Output the [x, y] coordinate of the center of the cell containing the given text.  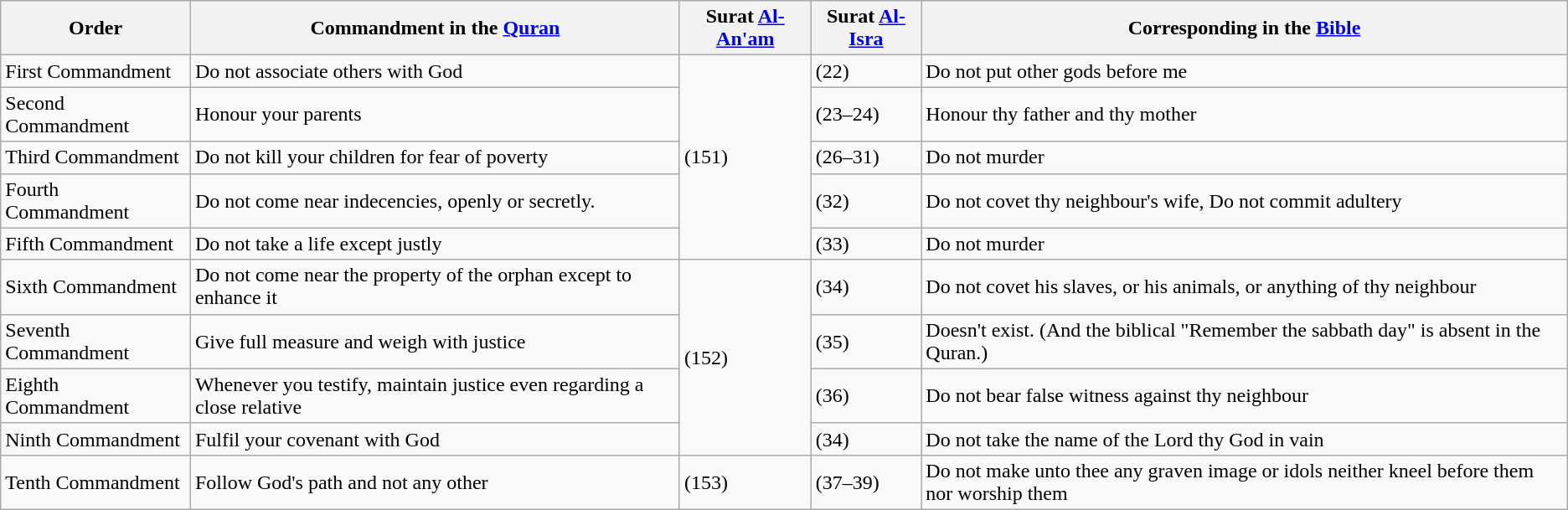
Give full measure and weigh with justice [435, 342]
Do not covet thy neighbour's wife, Do not commit adultery [1245, 201]
Order [95, 28]
Do not associate others with God [435, 71]
Fulfil your covenant with God [435, 439]
Second Commandment [95, 114]
Do not take a life except justly [435, 244]
Ninth Commandment [95, 439]
Follow God's path and not any other [435, 482]
Commandment in the Quran [435, 28]
Do not bear false witness against thy neighbour [1245, 395]
Fifth Commandment [95, 244]
First Commandment [95, 71]
(37–39) [866, 482]
Honour your parents [435, 114]
Eighth Commandment [95, 395]
Do not put other gods before me [1245, 71]
Do not covet his slaves, or his animals, or anything of thy neighbour [1245, 286]
Do not come near indecencies, openly or secretly. [435, 201]
Surat Al-Isra [866, 28]
Doesn't exist. (And the biblical "Remember the sabbath day" is absent in the Quran.) [1245, 342]
Seventh Commandment [95, 342]
(23–24) [866, 114]
Fourth Commandment [95, 201]
Honour thy father and thy mother [1245, 114]
Do not take the name of the Lord thy God in vain [1245, 439]
Tenth Commandment [95, 482]
Surat Al-An'am [745, 28]
Whenever you testify, maintain justice even regarding a close relative [435, 395]
Do not kill your children for fear of poverty [435, 157]
(35) [866, 342]
(151) [745, 157]
(36) [866, 395]
Do not make unto thee any graven image or idols neither kneel before them nor worship them [1245, 482]
(22) [866, 71]
(32) [866, 201]
(33) [866, 244]
(26–31) [866, 157]
Corresponding in the Bible [1245, 28]
(152) [745, 357]
Do not come near the property of the orphan except to enhance it [435, 286]
Sixth Commandment [95, 286]
(153) [745, 482]
Third Commandment [95, 157]
